Find where the given text appears and provide that cell's center as (X, Y) coordinate. 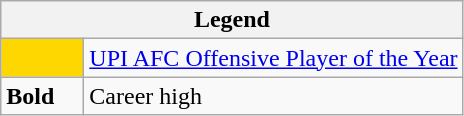
UPI AFC Offensive Player of the Year (274, 58)
Bold (42, 96)
Legend (232, 20)
Career high (274, 96)
